Capture the cell that displays the provided text and extract its (x, y) central coordinate. 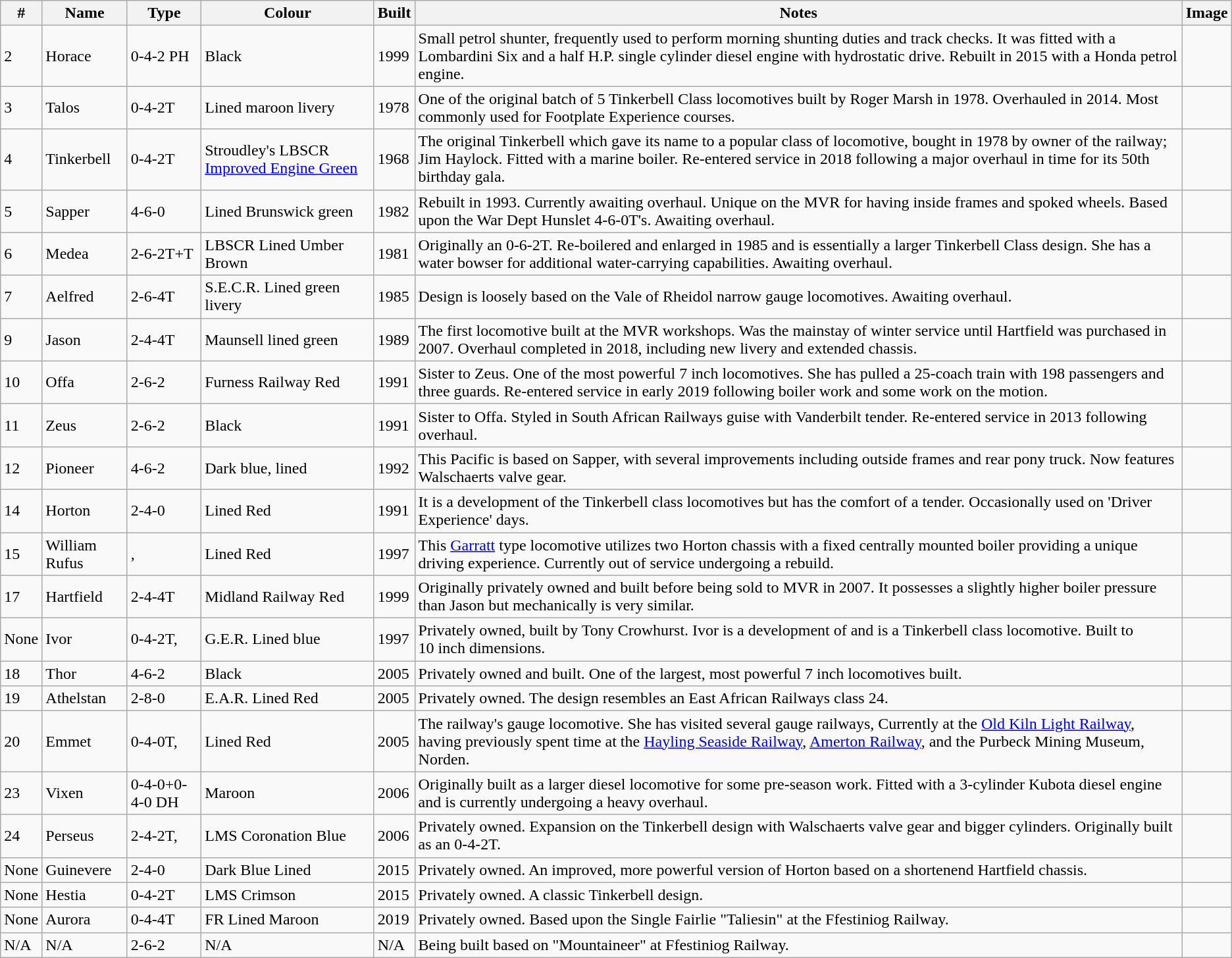
Midland Railway Red (288, 597)
9 (21, 340)
0-4-4T (164, 920)
Lined maroon livery (288, 108)
Guinevere (84, 870)
0-4-0+0-4-0 DH (164, 793)
19 (21, 699)
Aurora (84, 920)
1968 (394, 159)
Being built based on "Mountaineer" at Ffestiniog Railway. (798, 945)
Offa (84, 382)
2-6-4T (164, 296)
Lined Brunswick green (288, 211)
2-8-0 (164, 699)
1981 (394, 254)
0-4-2 PH (164, 56)
Jason (84, 340)
Maunsell lined green (288, 340)
5 (21, 211)
Athelstan (84, 699)
12 (21, 467)
1982 (394, 211)
Sister to Offa. Styled in South African Railways guise with Vanderbilt tender. Re-entered service in 2013 following overhaul. (798, 425)
# (21, 13)
0-4-0T, (164, 741)
1978 (394, 108)
17 (21, 597)
18 (21, 674)
Emmet (84, 741)
E.A.R. Lined Red (288, 699)
This Pacific is based on Sapper, with several improvements including outside frames and rear pony truck. Now features Walschaerts valve gear. (798, 467)
1992 (394, 467)
Privately owned. Based upon the Single Fairlie "Taliesin" at the Ffestiniog Railway. (798, 920)
LMS Coronation Blue (288, 836)
Dark Blue Lined (288, 870)
24 (21, 836)
Thor (84, 674)
Horace (84, 56)
William Rufus (84, 553)
0-4-2T, (164, 640)
2 (21, 56)
FR Lined Maroon (288, 920)
Privately owned. Expansion on the Tinkerbell design with Walschaerts valve gear and bigger cylinders. Originally built as an 0-4-2T. (798, 836)
10 (21, 382)
Privately owned, built by Tony Crowhurst. Ivor is a development of and is a Tinkerbell class locomotive. Built to 10 inch dimensions. (798, 640)
Talos (84, 108)
Zeus (84, 425)
11 (21, 425)
2-6-2T+T (164, 254)
Stroudley's LBSCR Improved Engine Green (288, 159)
23 (21, 793)
Maroon (288, 793)
Built (394, 13)
6 (21, 254)
Pioneer (84, 467)
15 (21, 553)
It is a development of the Tinkerbell class locomotives but has the comfort of a tender. Occasionally used on 'Driver Experience' days. (798, 511)
Image (1207, 13)
2019 (394, 920)
Furness Railway Red (288, 382)
4-6-0 (164, 211)
Hestia (84, 895)
Perseus (84, 836)
Privately owned. The design resembles an East African Railways class 24. (798, 699)
Horton (84, 511)
Design is loosely based on the Vale of Rheidol narrow gauge locomotives. Awaiting overhaul. (798, 296)
LMS Crimson (288, 895)
Privately owned. An improved, more powerful version of Horton based on a shortenend Hartfield chassis. (798, 870)
G.E.R. Lined blue (288, 640)
Aelfred (84, 296)
, (164, 553)
Hartfield (84, 597)
Name (84, 13)
3 (21, 108)
Type (164, 13)
Dark blue, lined (288, 467)
LBSCR Lined Umber Brown (288, 254)
1985 (394, 296)
7 (21, 296)
Tinkerbell (84, 159)
20 (21, 741)
14 (21, 511)
Notes (798, 13)
2-4-2T, (164, 836)
Colour (288, 13)
Sapper (84, 211)
Privately owned and built. One of the largest, most powerful 7 inch locomotives built. (798, 674)
Ivor (84, 640)
1989 (394, 340)
4 (21, 159)
Vixen (84, 793)
Medea (84, 254)
S.E.C.R. Lined green livery (288, 296)
Privately owned. A classic Tinkerbell design. (798, 895)
